Identify which cell holds the provided text, then report its [X, Y] central coordinate. 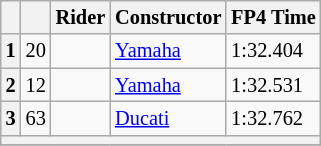
FP4 Time [273, 17]
Ducati [168, 118]
Rider [81, 17]
1:32.531 [273, 85]
3 [11, 118]
12 [36, 85]
20 [36, 51]
1:32.404 [273, 51]
1:32.762 [273, 118]
Constructor [168, 17]
2 [11, 85]
63 [36, 118]
1 [11, 51]
